Return [X, Y] of the center of cell containing provided text 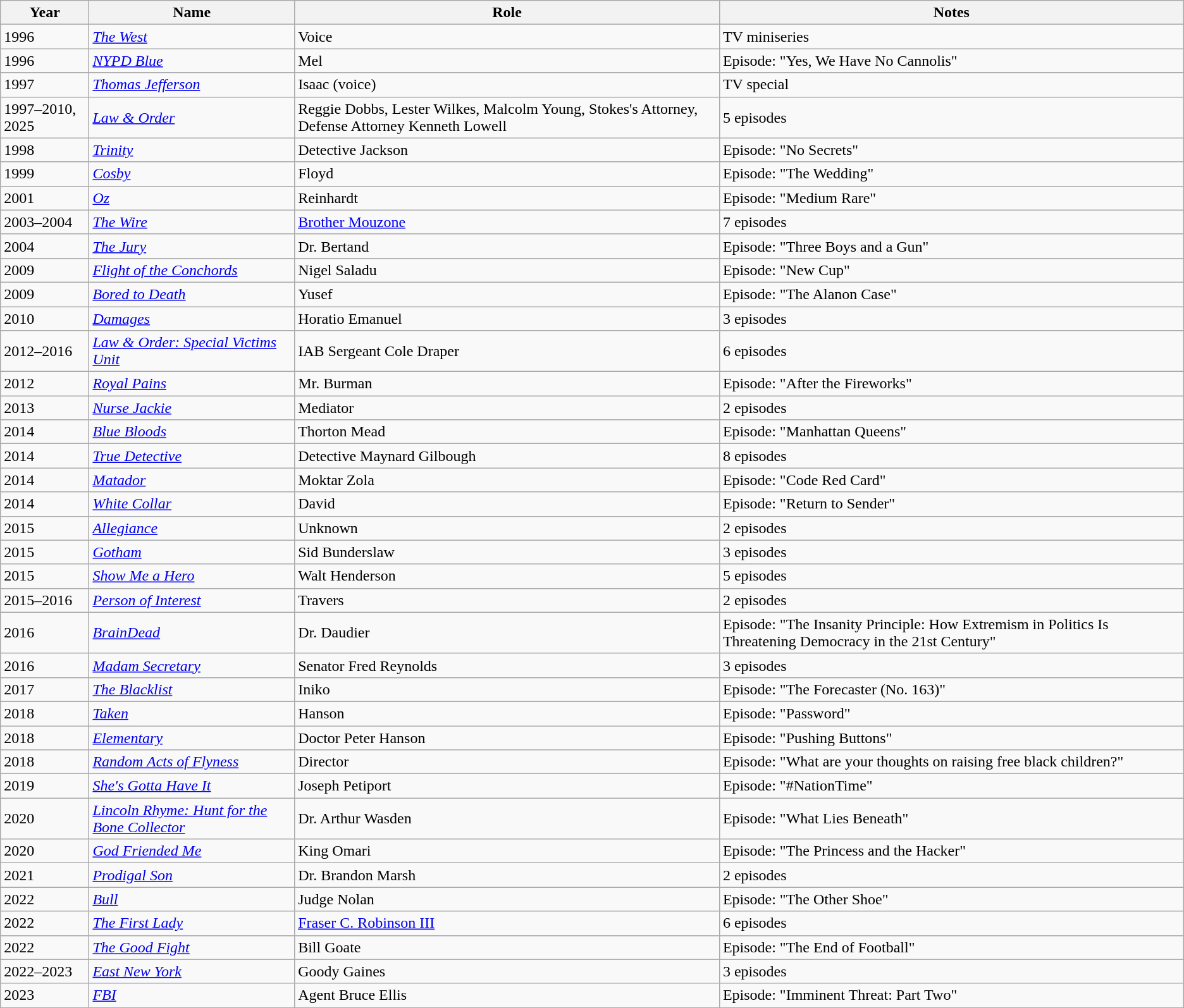
BrainDead [192, 632]
Law & Order [192, 118]
Isaac (voice) [507, 85]
Trinity [192, 150]
2004 [45, 246]
Episode: "After the Fireworks" [951, 384]
1997–2010, 2025 [45, 118]
Episode: "The Princess and the Hacker" [951, 851]
Unknown [507, 528]
2022–2023 [45, 971]
Brother Mouzone [507, 222]
Person of Interest [192, 600]
Episode: "Manhattan Queens" [951, 432]
Joseph Petiport [507, 786]
Reggie Dobbs, Lester Wilkes, Malcolm Young, Stokes's Attorney, Defense Attorney Kenneth Lowell [507, 118]
2003–2004 [45, 222]
2012 [45, 384]
IAB Sergeant Cole Draper [507, 352]
Detective Maynard Gilbough [507, 456]
Fraser C. Robinson III [507, 923]
Matador [192, 480]
Lincoln Rhyme: Hunt for the Bone Collector [192, 818]
Episode: "Three Boys and a Gun" [951, 246]
Episode: "New Cup" [951, 270]
King Omari [507, 851]
Episode: "No Secrets" [951, 150]
Notes [951, 13]
Madam Secretary [192, 665]
Dr. Daudier [507, 632]
Blue Bloods [192, 432]
Episode: "The End of Football" [951, 947]
The West [192, 37]
The Jury [192, 246]
Nurse Jackie [192, 408]
Flight of the Conchords [192, 270]
Director [507, 762]
Dr. Bertand [507, 246]
Role [507, 13]
Judge Nolan [507, 899]
Senator Fred Reynolds [507, 665]
White Collar [192, 504]
Episode: "Pushing Buttons" [951, 738]
Doctor Peter Hanson [507, 738]
Hanson [507, 713]
Episode: "The Alanon Case" [951, 294]
Bored to Death [192, 294]
Episode: "Medium Rare" [951, 198]
God Friended Me [192, 851]
Moktar Zola [507, 480]
2013 [45, 408]
Episode: "Password" [951, 713]
Goody Gaines [507, 971]
Episode: "#NationTime" [951, 786]
2021 [45, 875]
True Detective [192, 456]
Taken [192, 713]
1999 [45, 174]
Episode: "Yes, We Have No Cannolis" [951, 61]
7 episodes [951, 222]
TV special [951, 85]
Voice [507, 37]
2017 [45, 689]
Sid Bunderslaw [507, 552]
Episode: "The Wedding" [951, 174]
Show Me a Hero [192, 576]
Floyd [507, 174]
Random Acts of Flyness [192, 762]
Reinhardt [507, 198]
Elementary [192, 738]
Horatio Emanuel [507, 318]
Mel [507, 61]
FBI [192, 995]
Gotham [192, 552]
Walt Henderson [507, 576]
Episode: "What are your thoughts on raising free black children?" [951, 762]
Iniko [507, 689]
Episode: "What Lies Beneath" [951, 818]
Name [192, 13]
Law & Order: Special Victims Unit [192, 352]
Bull [192, 899]
Year [45, 13]
2019 [45, 786]
The Wire [192, 222]
Episode: "Return to Sender" [951, 504]
Bill Goate [507, 947]
2012–2016 [45, 352]
Nigel Saladu [507, 270]
Episode: "Code Red Card" [951, 480]
Travers [507, 600]
Allegiance [192, 528]
East New York [192, 971]
Mr. Burman [507, 384]
Episode: "The Insanity Principle: How Extremism in Politics Is Threatening Democracy in the 21st Century" [951, 632]
Thorton Mead [507, 432]
Agent Bruce Ellis [507, 995]
2010 [45, 318]
TV miniseries [951, 37]
Yusef [507, 294]
The First Lady [192, 923]
1998 [45, 150]
Thomas Jefferson [192, 85]
Mediator [507, 408]
Episode: "The Forecaster (No. 163)" [951, 689]
NYPD Blue [192, 61]
Oz [192, 198]
1997 [45, 85]
2023 [45, 995]
Damages [192, 318]
Dr. Brandon Marsh [507, 875]
Episode: "The Other Shoe" [951, 899]
Episode: "Imminent Threat: Part Two" [951, 995]
David [507, 504]
She's Gotta Have It [192, 786]
The Blacklist [192, 689]
Detective Jackson [507, 150]
Royal Pains [192, 384]
Prodigal Son [192, 875]
The Good Fight [192, 947]
2015–2016 [45, 600]
8 episodes [951, 456]
2001 [45, 198]
Dr. Arthur Wasden [507, 818]
Cosby [192, 174]
